Search for the cell housing the specified text and yield its [X, Y] center coordinate. 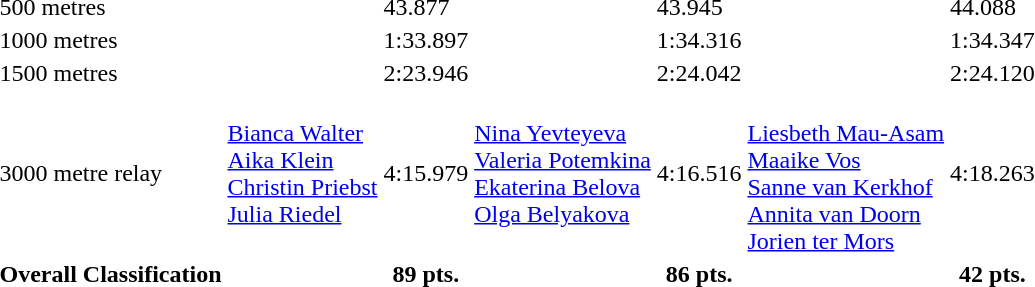
1:34.316 [699, 40]
4:15.979 [426, 174]
2:24.042 [699, 73]
Nina YevteyevaValeria PotemkinaEkaterina BelovaOlga Belyakova [563, 174]
2:23.946 [426, 73]
4:16.516 [699, 174]
Liesbeth Mau-AsamMaaike VosSanne van KerkhofAnnita van DoornJorien ter Mors [846, 174]
1:33.897 [426, 40]
Bianca WalterAika KleinChristin PriebstJulia Riedel [302, 174]
